Find where the given text appears and provide that cell's center as [x, y] coordinate. 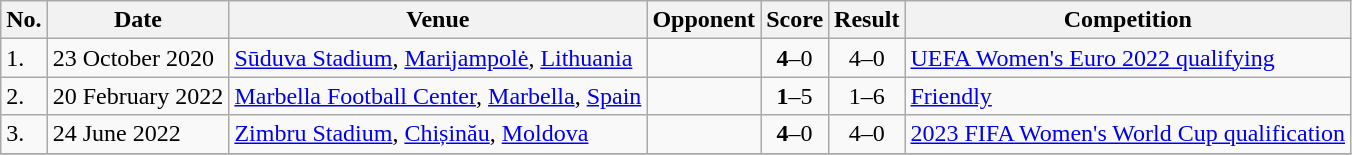
Friendly [1128, 96]
No. [24, 20]
3. [24, 134]
2. [24, 96]
UEFA Women's Euro 2022 qualifying [1128, 58]
2023 FIFA Women's World Cup qualification [1128, 134]
Zimbru Stadium, Chișinău, Moldova [438, 134]
Venue [438, 20]
Score [795, 20]
1–5 [795, 96]
Marbella Football Center, Marbella, Spain [438, 96]
Sūduva Stadium, Marijampolė, Lithuania [438, 58]
Competition [1128, 20]
20 February 2022 [138, 96]
Opponent [704, 20]
Result [867, 20]
1. [24, 58]
23 October 2020 [138, 58]
24 June 2022 [138, 134]
1–6 [867, 96]
Date [138, 20]
